From the cell containing the given text, extract its center point as [x, y] coordinate. 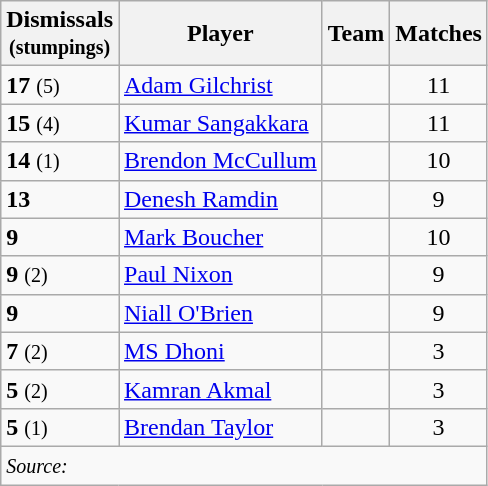
MS Dhoni [220, 351]
Mark Boucher [220, 237]
Source: [244, 465]
Kamran Akmal [220, 389]
Brendan Taylor [220, 427]
9 (2) [60, 275]
Denesh Ramdin [220, 199]
5 (1) [60, 427]
17 (5) [60, 85]
15 (4) [60, 123]
7 (2) [60, 351]
Player [220, 34]
13 [60, 199]
Brendon McCullum [220, 161]
Dismissals(stumpings) [60, 34]
Paul Nixon [220, 275]
14 (1) [60, 161]
Matches [439, 34]
5 (2) [60, 389]
Kumar Sangakkara [220, 123]
Team [356, 34]
Adam Gilchrist [220, 85]
Niall O'Brien [220, 313]
